Pinpoint the cell where the given text exists, returning its [X, Y] midpoint coordinate. 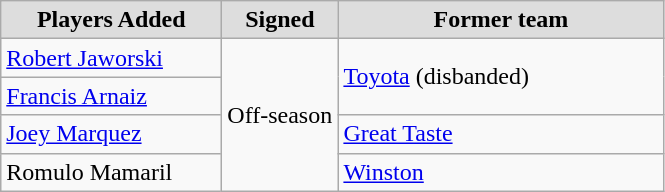
Winston [501, 172]
Joey Marquez [112, 134]
Off-season [280, 115]
Former team [501, 20]
Signed [280, 20]
Romulo Mamaril [112, 172]
Great Taste [501, 134]
Robert Jaworski [112, 58]
Francis Arnaiz [112, 96]
Players Added [112, 20]
Toyota (disbanded) [501, 77]
